Scan for the cell matching the given text and deliver its (x, y) coordinate at center. 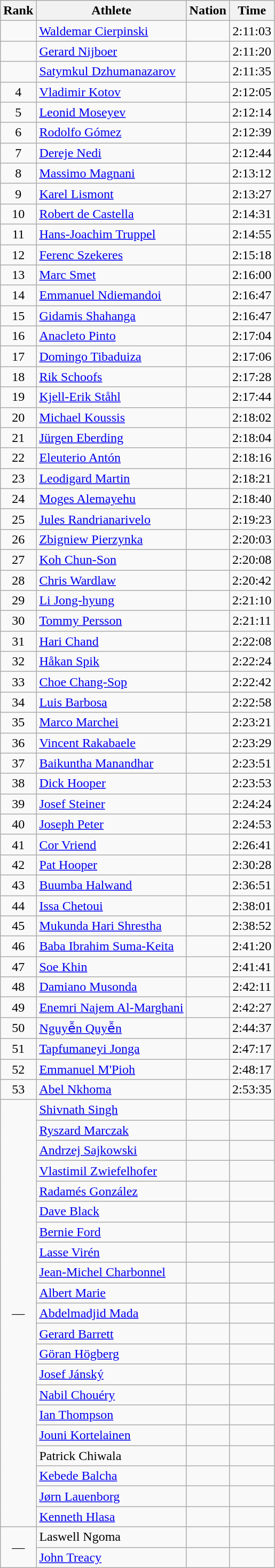
Shivnath Singh (111, 1110)
Baikuntha Manandhar (111, 763)
2:24:24 (252, 804)
Håkan Spik (111, 662)
Göran Högberg (111, 1354)
Emmanuel M'Pioh (111, 1069)
2:42:11 (252, 987)
2:38:01 (252, 906)
2:16:00 (252, 275)
23 (18, 478)
Tapfumaneyi Jonga (111, 1049)
Time (252, 11)
36 (18, 743)
2:41:41 (252, 967)
Kebede Balcha (111, 1476)
Damiano Musonda (111, 987)
34 (18, 702)
20 (18, 417)
Marc Smet (111, 275)
Marco Marchei (111, 723)
46 (18, 946)
2:14:55 (252, 234)
Bernie Ford (111, 1232)
2:18:02 (252, 417)
41 (18, 844)
Jules Randrianarivelo (111, 519)
Joseph Peter (111, 824)
Andrzej Sajkowski (111, 1151)
Enemri Najem Al-Marghani (111, 1007)
Leonid Moseyev (111, 112)
2:23:51 (252, 763)
Tommy Persson (111, 621)
Li Jong-hyung (111, 601)
2:36:51 (252, 885)
Cor Vriend (111, 844)
Emmanuel Ndiemandoi (111, 296)
2:23:21 (252, 723)
21 (18, 438)
Josef Jánský (111, 1374)
Albert Marie (111, 1293)
Zbigniew Pierzynka (111, 539)
14 (18, 296)
Pat Hooper (111, 865)
52 (18, 1069)
2:42:27 (252, 1007)
45 (18, 926)
2:48:17 (252, 1069)
2:24:53 (252, 824)
2:17:44 (252, 397)
Patrick Chiwala (111, 1456)
2:38:52 (252, 926)
Satymkul Dzhumanazarov (111, 72)
Jürgen Eberding (111, 438)
37 (18, 763)
Ian Thompson (111, 1415)
33 (18, 682)
Athlete (111, 11)
22 (18, 458)
50 (18, 1028)
Josef Steiner (111, 804)
2:41:20 (252, 946)
2:12:14 (252, 112)
Jørn Lauenborg (111, 1496)
2:18:40 (252, 499)
Karel Lismont (111, 193)
Buumba Halwand (111, 885)
2:18:04 (252, 438)
Rodolfo Gómez (111, 133)
10 (18, 214)
15 (18, 316)
Nation (208, 11)
Massimo Magnani (111, 173)
2:22:42 (252, 682)
2:17:06 (252, 356)
Rank (18, 11)
Vincent Rakabaele (111, 743)
Gerard Barrett (111, 1333)
Waldemar Cierpinski (111, 31)
Issa Chetoui (111, 906)
Moges Alemayehu (111, 499)
16 (18, 336)
5 (18, 112)
2:19:23 (252, 519)
47 (18, 967)
Michael Koussis (111, 417)
2:20:08 (252, 560)
51 (18, 1049)
Gidamis Shahanga (111, 316)
2:18:16 (252, 458)
Vlastimil Zwiefelhofer (111, 1171)
Hans-Joachim Truppel (111, 234)
Vladimir Kotov (111, 92)
8 (18, 173)
39 (18, 804)
43 (18, 885)
42 (18, 865)
9 (18, 193)
Abdelmadjid Mada (111, 1313)
49 (18, 1007)
53 (18, 1090)
Choe Chang-Sop (111, 682)
6 (18, 133)
38 (18, 783)
2:12:44 (252, 153)
Kjell-Erik Ståhl (111, 397)
2:11:20 (252, 51)
Jouni Kortelainen (111, 1435)
2:44:37 (252, 1028)
Leodigard Martin (111, 478)
2:30:28 (252, 865)
2:22:08 (252, 641)
Hari Chand (111, 641)
Nabil Chouéry (111, 1394)
29 (18, 601)
John Treacy (111, 1557)
31 (18, 641)
44 (18, 906)
Ferenc Szekeres (111, 255)
Kenneth Hlasa (111, 1517)
Mukunda Hari Shrestha (111, 926)
24 (18, 499)
2:20:42 (252, 580)
Baba Ibrahim Suma-Keita (111, 946)
28 (18, 580)
7 (18, 153)
Dave Black (111, 1212)
18 (18, 377)
Jean-Michel Charbonnel (111, 1272)
Ryszard Marczak (111, 1130)
2:23:53 (252, 783)
2:18:21 (252, 478)
Koh Chun-Son (111, 560)
Robert de Castella (111, 214)
2:23:29 (252, 743)
Gerard Nijboer (111, 51)
Luis Barbosa (111, 702)
Domingo Tibaduiza (111, 356)
27 (18, 560)
2:17:04 (252, 336)
2:11:03 (252, 31)
13 (18, 275)
Dick Hooper (111, 783)
2:22:58 (252, 702)
2:12:05 (252, 92)
2:47:17 (252, 1049)
Eleuterio Antón (111, 458)
11 (18, 234)
19 (18, 397)
17 (18, 356)
2:13:12 (252, 173)
2:12:39 (252, 133)
40 (18, 824)
30 (18, 621)
2:21:11 (252, 621)
Rik Schoofs (111, 377)
Soe Khin (111, 967)
2:11:35 (252, 72)
2:14:31 (252, 214)
Anacleto Pinto (111, 336)
12 (18, 255)
35 (18, 723)
2:17:28 (252, 377)
26 (18, 539)
48 (18, 987)
2:22:24 (252, 662)
4 (18, 92)
2:15:18 (252, 255)
Laswell Ngoma (111, 1537)
2:26:41 (252, 844)
25 (18, 519)
2:13:27 (252, 193)
2:20:03 (252, 539)
Nguyễn Quyễn (111, 1028)
Dereje Nedi (111, 153)
Abel Nkhoma (111, 1090)
32 (18, 662)
Chris Wardlaw (111, 580)
Lasse Virén (111, 1252)
2:21:10 (252, 601)
2:53:35 (252, 1090)
Radamés González (111, 1191)
